Detect which cell encompasses the target text, then output its [x, y] center coordinate. 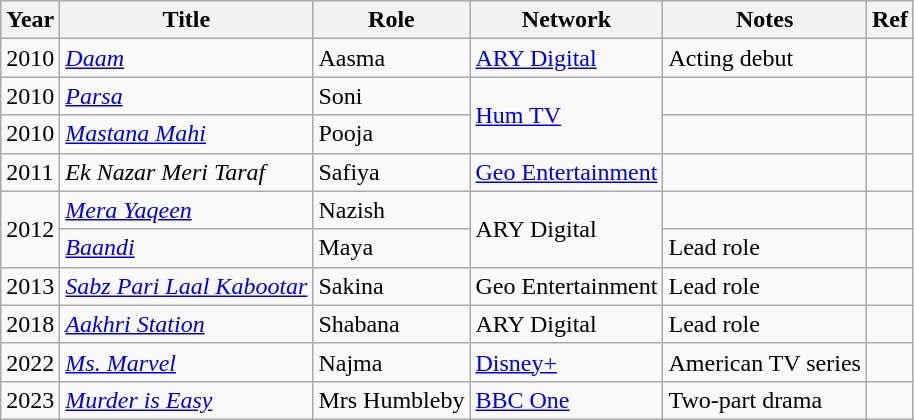
Role [392, 20]
2012 [30, 229]
Pooja [392, 134]
Soni [392, 96]
Ek Nazar Meri Taraf [186, 172]
Murder is Easy [186, 400]
Shabana [392, 324]
BBC One [566, 400]
Year [30, 20]
Hum TV [566, 115]
Aasma [392, 58]
Notes [764, 20]
Sakina [392, 286]
2018 [30, 324]
2023 [30, 400]
Ref [890, 20]
American TV series [764, 362]
2011 [30, 172]
Mrs Humbleby [392, 400]
Ms. Marvel [186, 362]
Najma [392, 362]
Two-part drama [764, 400]
Parsa [186, 96]
Title [186, 20]
Nazish [392, 210]
Maya [392, 248]
Safiya [392, 172]
Daam [186, 58]
Network [566, 20]
Sabz Pari Laal Kabootar [186, 286]
2022 [30, 362]
Baandi [186, 248]
Mastana Mahi [186, 134]
Acting debut [764, 58]
2013 [30, 286]
Mera Yaqeen [186, 210]
Aakhri Station [186, 324]
Disney+ [566, 362]
